Scan for the cell matching the given text and deliver its (X, Y) coordinate at center. 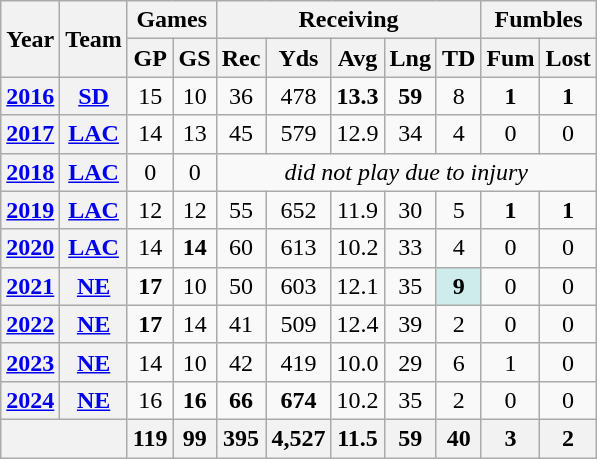
SD (94, 96)
Games (172, 20)
did not play due to injury (406, 172)
Receiving (348, 20)
6 (458, 362)
2024 (30, 400)
45 (241, 134)
12.1 (358, 286)
29 (410, 362)
8 (458, 96)
36 (241, 96)
Rec (241, 58)
579 (298, 134)
3 (510, 438)
55 (241, 210)
60 (241, 248)
39 (410, 324)
509 (298, 324)
GP (150, 58)
30 (410, 210)
2018 (30, 172)
11.9 (358, 210)
10.0 (358, 362)
Lost (568, 58)
5 (458, 210)
4,527 (298, 438)
TD (458, 58)
Fum (510, 58)
9 (458, 286)
2020 (30, 248)
2019 (30, 210)
395 (241, 438)
652 (298, 210)
42 (241, 362)
12.4 (358, 324)
2023 (30, 362)
40 (458, 438)
2016 (30, 96)
11.5 (358, 438)
GS (194, 58)
Yds (298, 58)
Avg (358, 58)
Team (94, 39)
Year (30, 39)
674 (298, 400)
13.3 (358, 96)
613 (298, 248)
Fumbles (538, 20)
603 (298, 286)
41 (241, 324)
419 (298, 362)
2022 (30, 324)
2017 (30, 134)
12.9 (358, 134)
33 (410, 248)
99 (194, 438)
119 (150, 438)
50 (241, 286)
Lng (410, 58)
478 (298, 96)
66 (241, 400)
13 (194, 134)
15 (150, 96)
2021 (30, 286)
34 (410, 134)
